Find where the given text appears and provide that cell's center as (X, Y) coordinate. 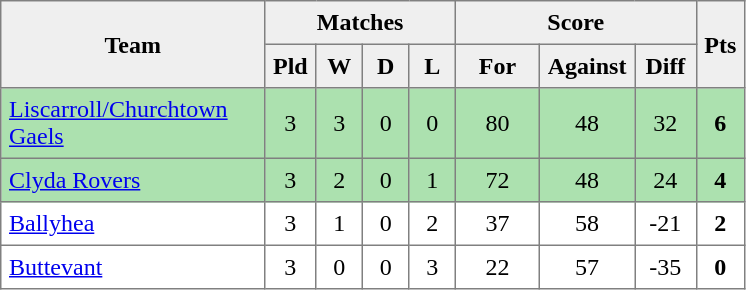
22 (497, 267)
Buttevant (133, 267)
72 (497, 180)
Pld (290, 66)
L (432, 66)
Liscarroll/Churchtown Gaels (133, 123)
Clyda Rovers (133, 180)
37 (497, 224)
Matches (360, 23)
Team (133, 44)
-21 (666, 224)
W (339, 66)
6 (720, 123)
-35 (666, 267)
D (385, 66)
24 (666, 180)
Diff (666, 66)
57 (586, 267)
Against (586, 66)
Ballyhea (133, 224)
32 (666, 123)
For (497, 66)
58 (586, 224)
Score (576, 23)
80 (497, 123)
4 (720, 180)
Pts (720, 44)
